Determine the [X, Y] coordinate at the center of the cell enclosing the given text.  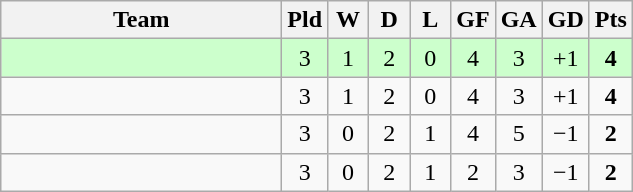
GD [566, 20]
Pts [610, 20]
Team [142, 20]
L [430, 20]
W [348, 20]
GA [518, 20]
GF [473, 20]
5 [518, 134]
Pld [305, 20]
D [390, 20]
